Search for the cell housing the specified text and yield its (X, Y) center coordinate. 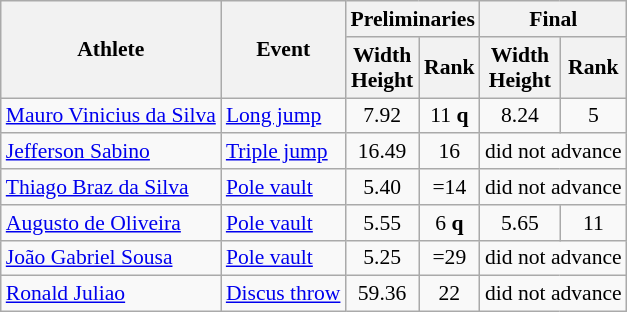
59.36 (382, 294)
Athlete (111, 50)
5.65 (520, 223)
5 (594, 116)
8.24 (520, 116)
Preliminaries (412, 19)
Mauro Vinicius da Silva (111, 116)
7.92 (382, 116)
Triple jump (284, 152)
=29 (450, 258)
5.55 (382, 223)
11 (594, 223)
6 q (450, 223)
22 (450, 294)
Thiago Braz da Silva (111, 187)
=14 (450, 187)
Final (554, 19)
Jefferson Sabino (111, 152)
Long jump (284, 116)
5.25 (382, 258)
Event (284, 50)
Ronald Juliao (111, 294)
Discus throw (284, 294)
5.40 (382, 187)
Augusto de Oliveira (111, 223)
João Gabriel Sousa (111, 258)
16.49 (382, 152)
16 (450, 152)
11 q (450, 116)
